Scan for the cell matching the given text and deliver its [X, Y] coordinate at center. 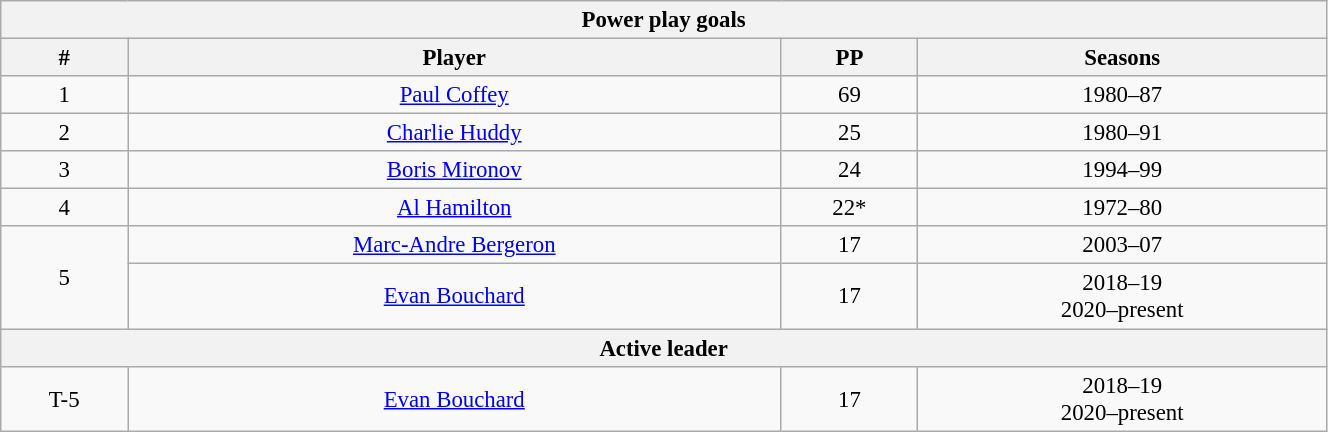
1994–99 [1122, 170]
1972–80 [1122, 208]
Paul Coffey [454, 95]
5 [64, 277]
1980–87 [1122, 95]
4 [64, 208]
PP [850, 58]
2 [64, 133]
T-5 [64, 398]
Seasons [1122, 58]
Marc-Andre Bergeron [454, 245]
1 [64, 95]
2003–07 [1122, 245]
Power play goals [664, 20]
# [64, 58]
24 [850, 170]
1980–91 [1122, 133]
22* [850, 208]
Al Hamilton [454, 208]
Active leader [664, 348]
3 [64, 170]
Boris Mironov [454, 170]
69 [850, 95]
25 [850, 133]
Player [454, 58]
Charlie Huddy [454, 133]
